Pinpoint the cell where the given text exists, returning its [X, Y] midpoint coordinate. 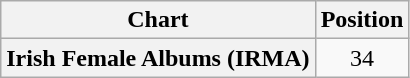
34 [362, 58]
Chart [158, 20]
Irish Female Albums (IRMA) [158, 58]
Position [362, 20]
